Locate the cell with the specified text and output its [x, y] center coordinate. 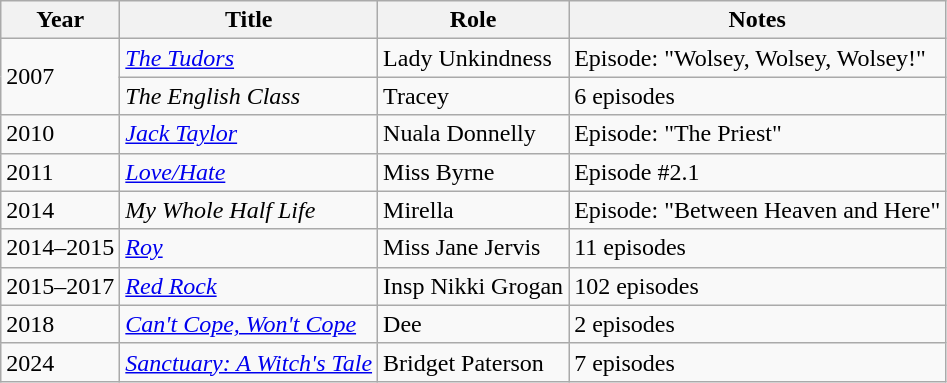
Roy [249, 248]
2011 [60, 172]
2007 [60, 77]
Insp Nikki Grogan [474, 286]
2024 [60, 362]
Year [60, 20]
6 episodes [758, 96]
Love/Hate [249, 172]
Jack Taylor [249, 134]
Episode: "The Priest" [758, 134]
Bridget Paterson [474, 362]
11 episodes [758, 248]
Dee [474, 324]
2014–2015 [60, 248]
My Whole Half Life [249, 210]
Lady Unkindness [474, 58]
Sanctuary: A Witch's Tale [249, 362]
Red Rock [249, 286]
Episode #2.1 [758, 172]
Episode: "Wolsey, Wolsey, Wolsey!" [758, 58]
7 episodes [758, 362]
Can't Cope, Won't Cope [249, 324]
Tracey [474, 96]
Miss Jane Jervis [474, 248]
2014 [60, 210]
Miss Byrne [474, 172]
Notes [758, 20]
The English Class [249, 96]
2018 [60, 324]
Nuala Donnelly [474, 134]
102 episodes [758, 286]
Mirella [474, 210]
2010 [60, 134]
2015–2017 [60, 286]
Title [249, 20]
Role [474, 20]
2 episodes [758, 324]
Episode: "Between Heaven and Here" [758, 210]
The Tudors [249, 58]
